Return [x, y] of the center of cell containing provided text 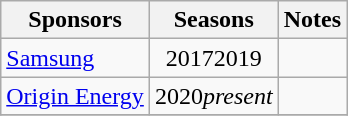
Seasons [214, 20]
Notes [312, 20]
Sponsors [76, 20]
2020present [214, 96]
Origin Energy [76, 96]
20172019 [214, 58]
Samsung [76, 58]
